Extract the (X, Y) coordinate from the center of the cell holding the provided text.  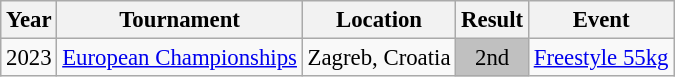
European Championships (180, 58)
Result (492, 20)
Freestyle 55kg (600, 58)
2nd (492, 58)
Location (379, 20)
Year (29, 20)
2023 (29, 58)
Event (600, 20)
Zagreb, Croatia (379, 58)
Tournament (180, 20)
